Return the (x, y) coordinate for the center point of the cell that contains the specified text.  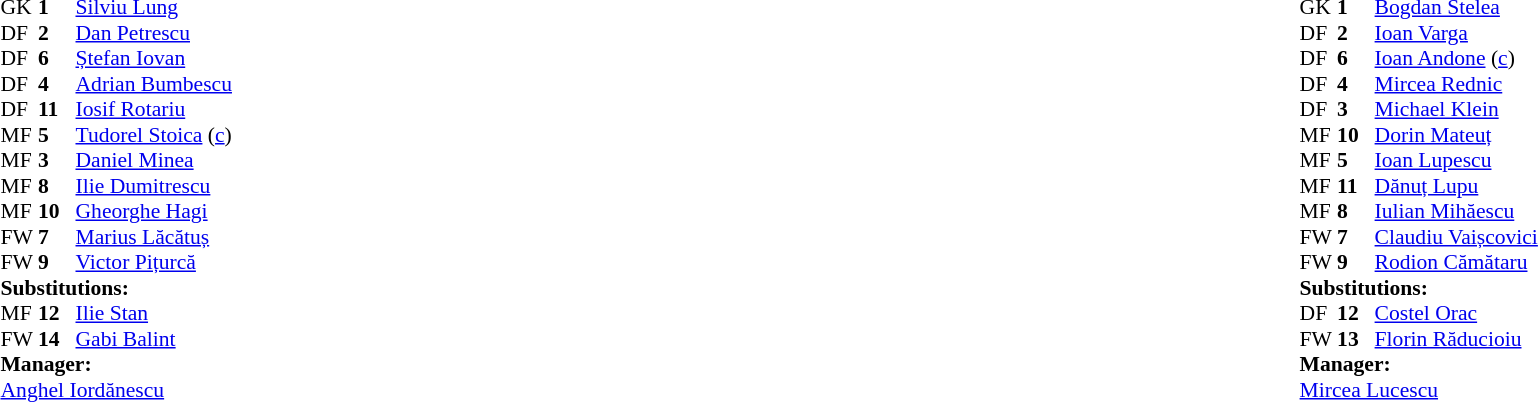
Dorin Mateuț (1456, 135)
Ștefan Iovan (154, 59)
Ilie Dumitrescu (154, 186)
Costel Orac (1456, 313)
Gheorghe Hagi (154, 211)
Michael Klein (1456, 109)
Victor Pițurcă (154, 263)
Ioan Andone (c) (1456, 59)
13 (1356, 339)
Ilie Stan (154, 313)
Mircea Rednic (1456, 84)
Dănuț Lupu (1456, 186)
Ioan Varga (1456, 33)
Gabi Balint (154, 339)
Claudiu Vaișcovici (1456, 237)
Ioan Lupescu (1456, 161)
Daniel Minea (154, 161)
Tudorel Stoica (c) (154, 135)
Iulian Mihăescu (1456, 211)
Florin Răducioiu (1456, 339)
14 (57, 339)
Marius Lăcătuș (154, 237)
Dan Petrescu (154, 33)
Adrian Bumbescu (154, 84)
Iosif Rotariu (154, 109)
Rodion Cămătaru (1456, 263)
